Detect which cell encompasses the target text, then output its (x, y) center coordinate. 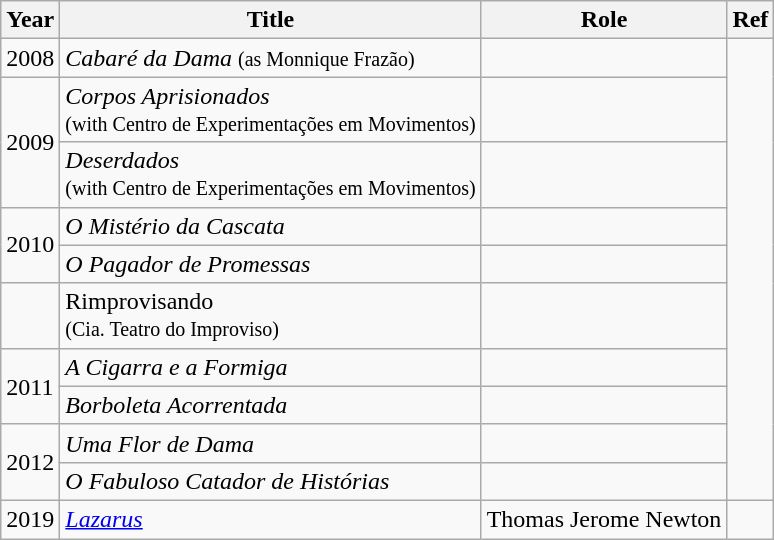
A Cigarra e a Formiga (270, 367)
O Pagador de Promessas (270, 264)
O Mistério da Cascata (270, 226)
Uma Flor de Dama (270, 443)
2011 (30, 386)
2012 (30, 462)
Lazarus (270, 519)
Rimprovisando (Cia. Teatro do Improviso) (270, 316)
2019 (30, 519)
Deserdados (with Centro de Experimentações em Movimentos) (270, 174)
Year (30, 20)
2010 (30, 245)
Title (270, 20)
Cabaré da Dama (as Monnique Frazão) (270, 58)
Role (604, 20)
2008 (30, 58)
Thomas Jerome Newton (604, 519)
Corpos Aprisionados (with Centro de Experimentações em Movimentos) (270, 110)
2009 (30, 142)
O Fabuloso Catador de Histórias (270, 481)
Ref (750, 20)
Borboleta Acorrentada (270, 405)
